Identify which cell holds the provided text, then report its [X, Y] central coordinate. 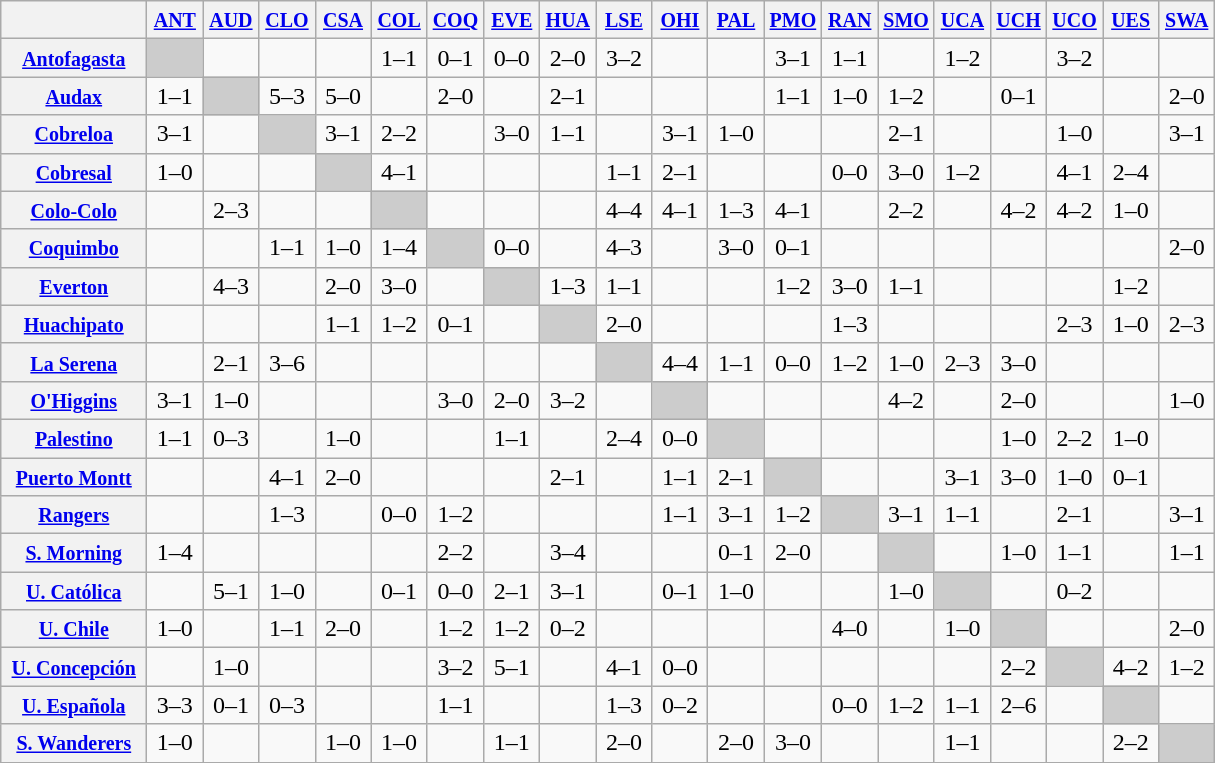
Coquimbo [74, 248]
AUD [231, 20]
Audax [74, 96]
SMO [906, 20]
ANT [175, 20]
UCO [1075, 20]
Palestino [74, 438]
3–4 [568, 553]
3–3 [175, 705]
COL [399, 20]
EVE [512, 20]
O'Higgins [74, 400]
SWA [1187, 20]
UCH [1018, 20]
Colo-Colo [74, 210]
U. Concepción [74, 667]
RAN [850, 20]
CSA [343, 20]
Everton [74, 286]
S. Wanderers [74, 743]
3–6 [287, 362]
HUA [568, 20]
5–3 [287, 96]
CLO [287, 20]
OHI [680, 20]
2–6 [1018, 705]
U. Chile [74, 629]
S. Morning [74, 553]
COQ [456, 20]
U. Católica [74, 591]
Cobreloa [74, 134]
U. Española [74, 705]
Rangers [74, 515]
5–0 [343, 96]
Cobresal [74, 172]
Antofagasta [74, 58]
LSE [624, 20]
4–0 [850, 629]
PAL [736, 20]
La Serena [74, 362]
Puerto Montt [74, 477]
PMO [793, 20]
UES [1131, 20]
UCA [962, 20]
Huachipato [74, 324]
